Return the (x, y) coordinate for the center point of the cell that contains the specified text.  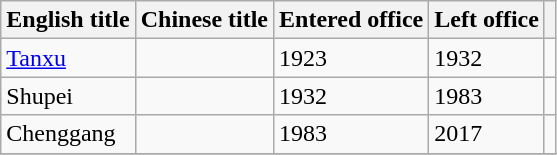
Shupei (68, 96)
Left office (487, 20)
English title (68, 20)
Chenggang (68, 134)
2017 (487, 134)
Entered office (352, 20)
Tanxu (68, 58)
Chinese title (204, 20)
1923 (352, 58)
